Detect which cell encompasses the target text, then output its (X, Y) center coordinate. 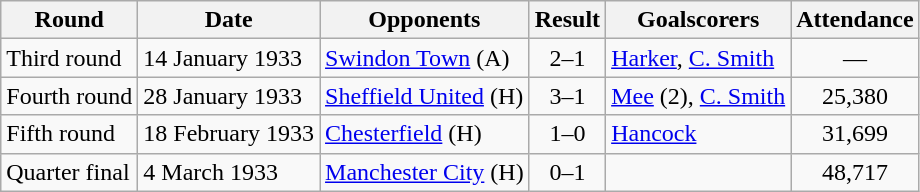
Mee (2), C. Smith (698, 96)
Manchester City (H) (425, 172)
Chesterfield (H) (425, 134)
4 March 1933 (229, 172)
Fifth round (70, 134)
25,380 (855, 96)
— (855, 58)
Swindon Town (A) (425, 58)
18 February 1933 (229, 134)
Date (229, 20)
14 January 1933 (229, 58)
Result (567, 20)
Harker, C. Smith (698, 58)
Goalscorers (698, 20)
Attendance (855, 20)
Hancock (698, 134)
Round (70, 20)
Fourth round (70, 96)
1–0 (567, 134)
Third round (70, 58)
3–1 (567, 96)
0–1 (567, 172)
Sheffield United (H) (425, 96)
2–1 (567, 58)
31,699 (855, 134)
Opponents (425, 20)
28 January 1933 (229, 96)
Quarter final (70, 172)
48,717 (855, 172)
